Scan for the cell matching the given text and deliver its (X, Y) coordinate at center. 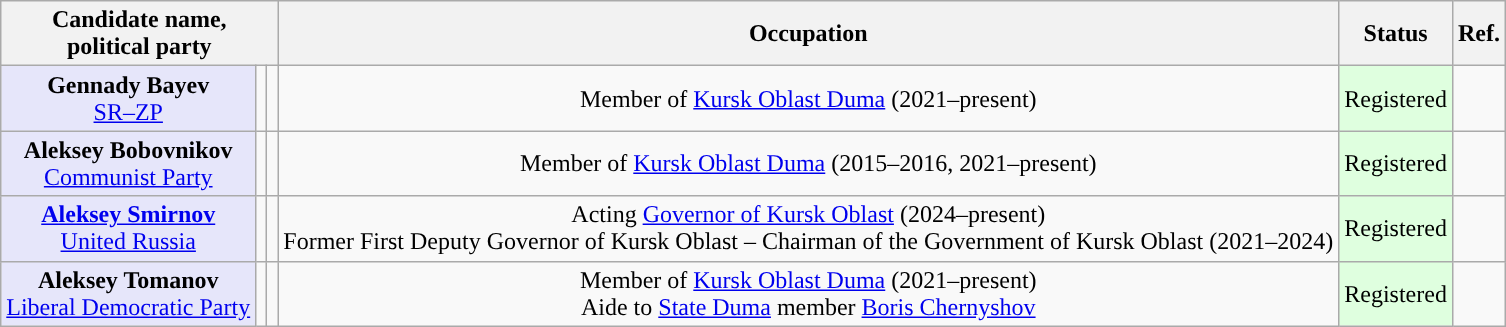
Status (1396, 34)
Member of Kursk Oblast Duma (2021–present) (808, 98)
Member of Kursk Oblast Duma (2015–2016, 2021–present) (808, 164)
Candidate name,political party (140, 34)
Aleksey BobovnikovCommunist Party (128, 164)
Aleksey TomanovLiberal Democratic Party (128, 294)
Acting Governor of Kursk Oblast (2024–present)Former First Deputy Governor of Kursk Oblast – Chairman of the Government of Kursk Oblast (2021–2024) (808, 228)
Gennady BayevSR–ZP (128, 98)
Ref. (1478, 34)
Member of Kursk Oblast Duma (2021–present)Aide to State Duma member Boris Chernyshov (808, 294)
Occupation (808, 34)
Aleksey SmirnovUnited Russia (128, 228)
